Pinpoint the cell where the given text exists, returning its [x, y] midpoint coordinate. 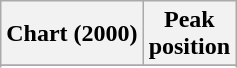
Chart (2000) [72, 34]
Peakposition [189, 34]
